Locate the cell with the specified text and output its (X, Y) center coordinate. 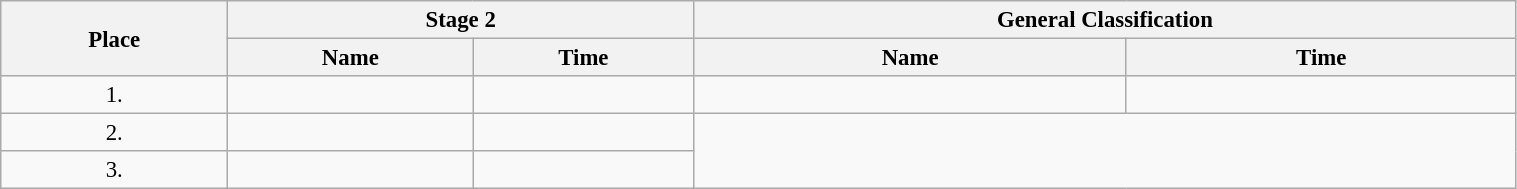
General Classification (1105, 20)
2. (114, 133)
Stage 2 (461, 20)
Place (114, 38)
3. (114, 170)
1. (114, 95)
